Return the [X, Y] coordinate for the center point of the cell that contains the specified text.  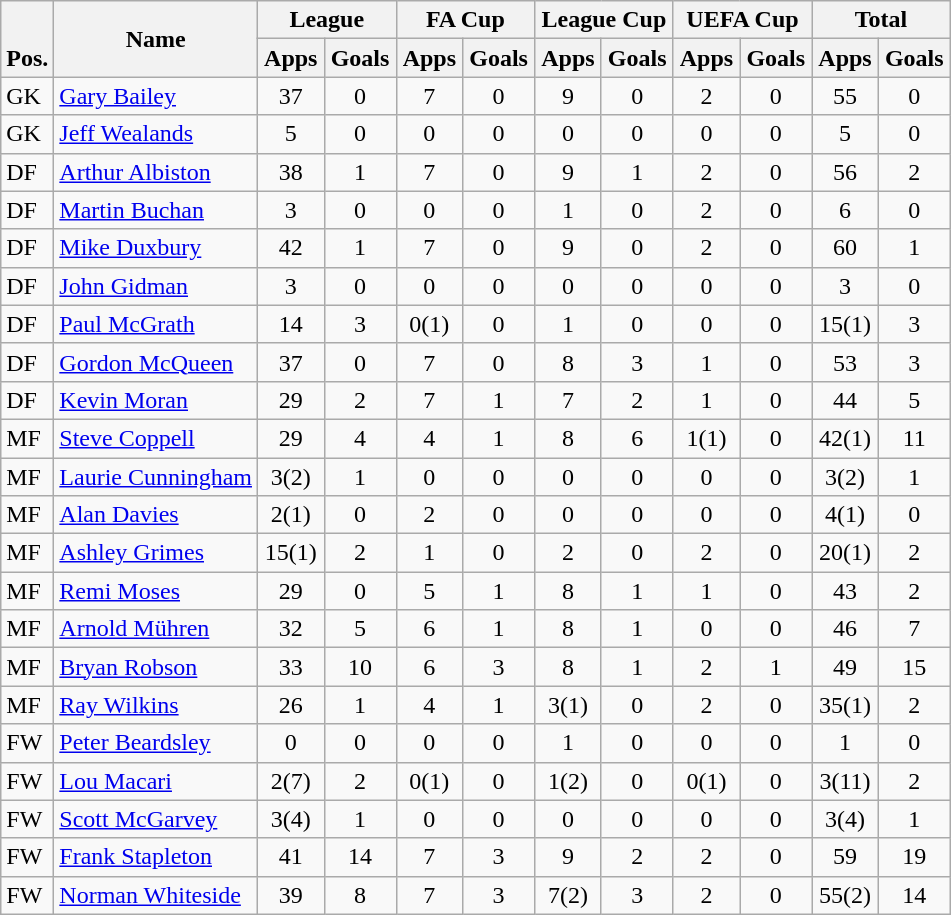
Ashley Grimes [156, 553]
Name [156, 39]
3(11) [846, 781]
League [328, 20]
1(1) [706, 438]
41 [292, 857]
Kevin Moran [156, 400]
42(1) [846, 438]
46 [846, 629]
49 [846, 667]
Jeff Wealands [156, 134]
Scott McGarvey [156, 819]
55 [846, 96]
Arthur Albiston [156, 172]
56 [846, 172]
35(1) [846, 705]
John Gidman [156, 286]
2(1) [292, 515]
League Cup [604, 20]
UEFA Cup [742, 20]
Gary Bailey [156, 96]
60 [846, 248]
2(7) [292, 781]
20(1) [846, 553]
Steve Coppell [156, 438]
38 [292, 172]
32 [292, 629]
7(2) [568, 895]
55(2) [846, 895]
Remi Moses [156, 591]
33 [292, 667]
Lou Macari [156, 781]
53 [846, 362]
Paul McGrath [156, 324]
Norman Whiteside [156, 895]
10 [360, 667]
43 [846, 591]
Laurie Cunningham [156, 477]
1(2) [568, 781]
FA Cup [466, 20]
Gordon McQueen [156, 362]
Ray Wilkins [156, 705]
Alan Davies [156, 515]
42 [292, 248]
Frank Stapleton [156, 857]
39 [292, 895]
Arnold Mühren [156, 629]
26 [292, 705]
Total [882, 20]
11 [914, 438]
3(1) [568, 705]
19 [914, 857]
Peter Beardsley [156, 743]
Pos. [28, 39]
59 [846, 857]
4(1) [846, 515]
Bryan Robson [156, 667]
Martin Buchan [156, 210]
44 [846, 400]
Mike Duxbury [156, 248]
15 [914, 667]
